Capture the cell that displays the provided text and extract its (X, Y) central coordinate. 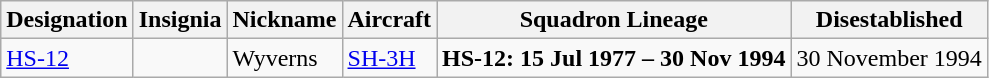
SH-3H (390, 58)
Designation (67, 20)
HS-12: 15 Jul 1977 – 30 Nov 1994 (614, 58)
Disestablished (889, 20)
Squadron Lineage (614, 20)
Nickname (284, 20)
HS-12 (67, 58)
Insignia (180, 20)
Wyverns (284, 58)
30 November 1994 (889, 58)
Aircraft (390, 20)
